Identify which cell holds the provided text, then report its (x, y) central coordinate. 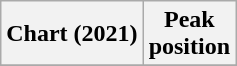
Chart (2021) (72, 34)
Peakposition (189, 34)
